Locate the cell with the specified text and output its [X, Y] center coordinate. 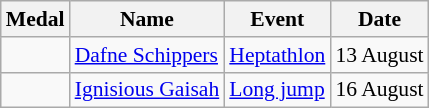
Medal [36, 19]
Long jump [277, 90]
13 August [379, 55]
Ignisious Gaisah [148, 90]
Dafne Schippers [148, 55]
Date [379, 19]
Heptathlon [277, 55]
Event [277, 19]
16 August [379, 90]
Name [148, 19]
